For the text-containing cell, return its midpoint in [x, y] coordinate format. 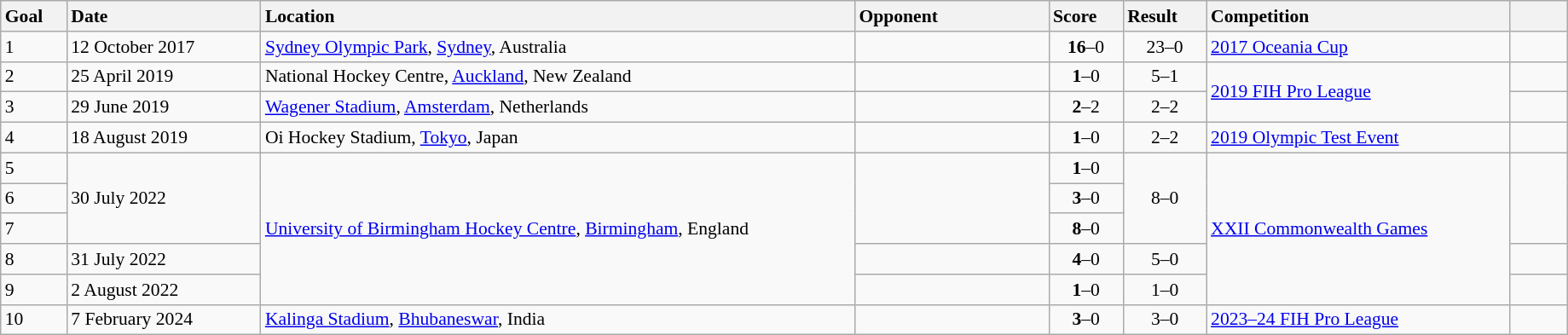
Goal [34, 16]
10 [34, 320]
Wagener Stadium, Amsterdam, Netherlands [558, 107]
1 [34, 47]
University of Birmingham Hockey Centre, Birmingham, England [558, 228]
7 February 2024 [164, 320]
Kalinga Stadium, Bhubaneswar, India [558, 320]
Oi Hockey Stadium, Tokyo, Japan [558, 138]
XXII Commonwealth Games [1358, 228]
5 [34, 168]
5–0 [1165, 259]
2019 Olympic Test Event [1358, 138]
18 August 2019 [164, 138]
2019 FIH Pro League [1358, 92]
3 [34, 107]
29 June 2019 [164, 107]
23–0 [1165, 47]
2 [34, 77]
National Hockey Centre, Auckland, New Zealand [558, 77]
5–1 [1165, 77]
6 [34, 199]
Opponent [952, 16]
Date [164, 16]
Score [1086, 16]
16–0 [1086, 47]
Location [558, 16]
8 [34, 259]
30 July 2022 [164, 198]
Result [1165, 16]
Competition [1358, 16]
2 August 2022 [164, 290]
12 October 2017 [164, 47]
25 April 2019 [164, 77]
7 [34, 229]
4–0 [1086, 259]
9 [34, 290]
4 [34, 138]
2017 Oceania Cup [1358, 47]
31 July 2022 [164, 259]
2023–24 FIH Pro League [1358, 320]
Sydney Olympic Park, Sydney, Australia [558, 47]
